Scan for the cell matching the given text and deliver its [X, Y] coordinate at center. 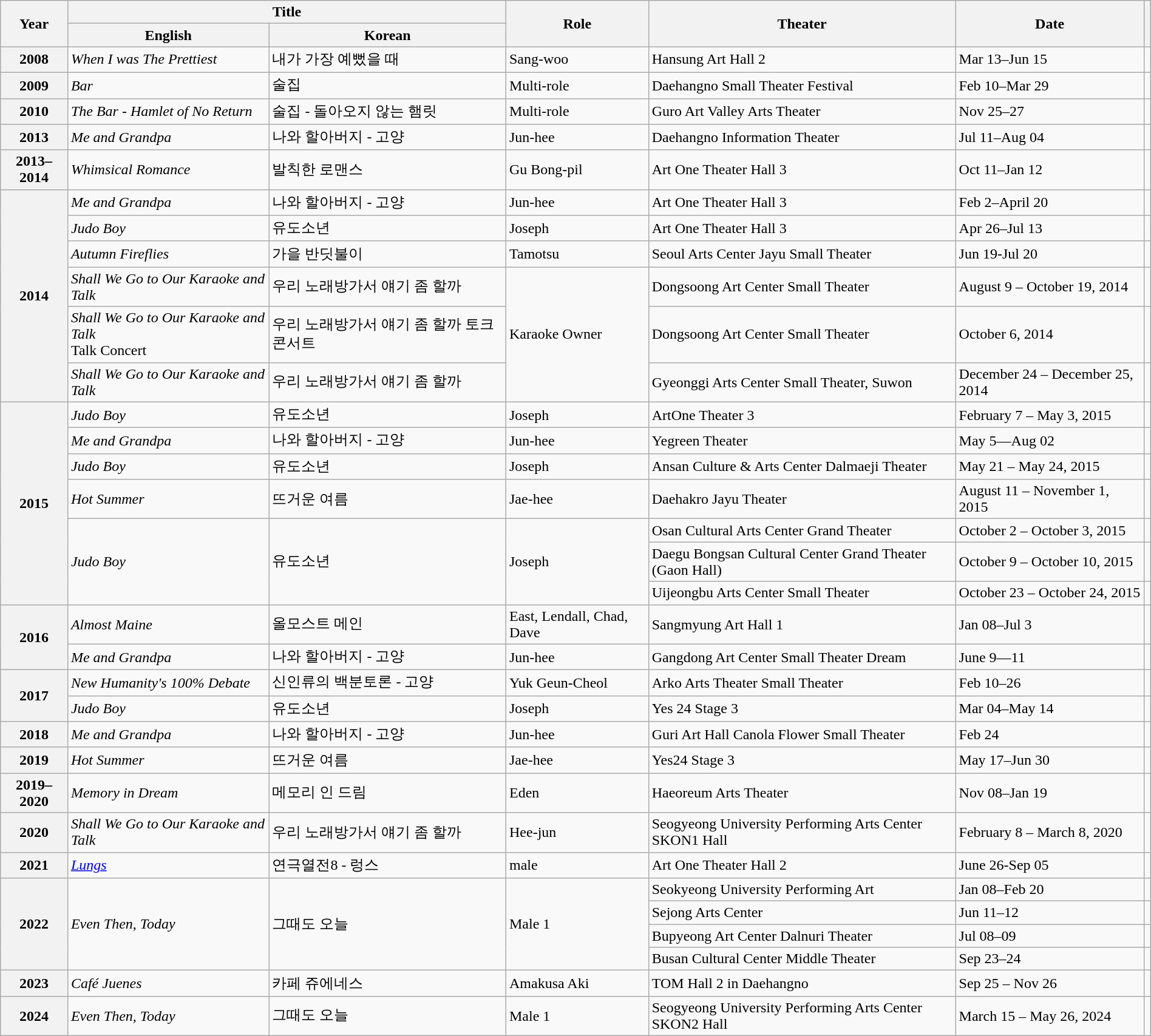
Seokyeong University Performing Art [802, 890]
Daehakro Jayu Theater [802, 499]
TOM Hall 2 in Daehangno [802, 983]
English [168, 35]
Café Juenes [168, 983]
Year [34, 24]
October 23 – October 24, 2015 [1050, 593]
Guro Art Valley Arts Theater [802, 112]
2018 [34, 734]
2022 [34, 924]
May 21 – May 24, 2015 [1050, 466]
2014 [34, 296]
Autumn Fireflies [168, 254]
우리 노래방가서 얘기 좀 할까 토크 콘서트 [387, 334]
Jul 11–Aug 04 [1050, 137]
Shall We Go to Our Karaoke and TalkTalk Concert [168, 334]
2010 [34, 112]
Apr 26–Jul 13 [1050, 228]
Uijeongbu Arts Center Small Theater [802, 593]
Mar 13–Jun 15 [1050, 59]
Memory in Dream [168, 793]
메모리 인 드림 [387, 793]
2019 [34, 760]
Oct 11–Jan 12 [1050, 170]
Role [577, 24]
Gangdong Art Center Small Theater Dream [802, 657]
Eden [577, 793]
Jan 08–Feb 20 [1050, 890]
ArtOne Theater 3 [802, 415]
2020 [34, 833]
Tamotsu [577, 254]
Yes 24 Stage 3 [802, 709]
March 15 – May 26, 2024 [1050, 1016]
Daehangno Information Theater [802, 137]
Feb 2–April 20 [1050, 203]
The Bar - Hamlet of No Return [168, 112]
Yes24 Stage 3 [802, 760]
Title [287, 12]
Gyeonggi Arts Center Small Theater, Suwon [802, 382]
August 9 – October 19, 2014 [1050, 286]
May 5—Aug 02 [1050, 441]
술집 - 돌아오지 않는 햄릿 [387, 112]
2013–2014 [34, 170]
2009 [34, 85]
Nov 08–Jan 19 [1050, 793]
Osan Cultural Arts Center Grand Theater [802, 530]
가을 반딧불이 [387, 254]
Nov 25–27 [1050, 112]
February 7 – May 3, 2015 [1050, 415]
Lungs [168, 865]
Gu Bong-pil [577, 170]
Haeoreum Arts Theater [802, 793]
Korean [387, 35]
연극열전8 - 렁스 [387, 865]
술집 [387, 85]
Yuk Geun-Cheol [577, 683]
Almost Maine [168, 624]
2008 [34, 59]
Daehangno Small Theater Festival [802, 85]
Daegu Bongsan Cultural Center Grand Theater (Gaon Hall) [802, 562]
Date [1050, 24]
Feb 24 [1050, 734]
Seogyeong University Performing Arts Center SKON1 Hall [802, 833]
Sep 25 – Nov 26 [1050, 983]
Sep 23–24 [1050, 959]
May 17–Jun 30 [1050, 760]
내가 가장 예뻤을 때 [387, 59]
2023 [34, 983]
2024 [34, 1016]
신인류의 백분토론 - 고양 [387, 683]
Bar [168, 85]
Hee-jun [577, 833]
Hansung Art Hall 2 [802, 59]
2021 [34, 865]
December 24 – December 25, 2014 [1050, 382]
Guri Art Hall Canola Flower Small Theater [802, 734]
October 2 – October 3, 2015 [1050, 530]
Amakusa Aki [577, 983]
Busan Cultural Center Middle Theater [802, 959]
October 9 – October 10, 2015 [1050, 562]
Karaoke Owner [577, 334]
Bupyeong Art Center Dalnuri Theater [802, 936]
Sejong Arts Center [802, 913]
Whimsical Romance [168, 170]
June 9—11 [1050, 657]
Arko Arts Theater Small Theater [802, 683]
Theater [802, 24]
2015 [34, 503]
October 6, 2014 [1050, 334]
Jul 08–09 [1050, 936]
Sangmyung Art Hall 1 [802, 624]
2013 [34, 137]
Jun 11–12 [1050, 913]
New Humanity's 100% Debate [168, 683]
male [577, 865]
Ansan Culture & Arts Center Dalmaeji Theater [802, 466]
카페 쥬에네스 [387, 983]
East, Lendall, Chad, Dave [577, 624]
Seogyeong University Performing Arts Center SKON2 Hall [802, 1016]
Feb 10–26 [1050, 683]
Feb 10–Mar 29 [1050, 85]
Art One Theater Hall 2 [802, 865]
올모스트 메인 [387, 624]
Jan 08–Jul 3 [1050, 624]
Jun 19-Jul 20 [1050, 254]
2019–2020 [34, 793]
2016 [34, 637]
Yegreen Theater [802, 441]
Mar 04–May 14 [1050, 709]
발칙한 로맨스 [387, 170]
August 11 – November 1, 2015 [1050, 499]
Sang-woo [577, 59]
June 26-Sep 05 [1050, 865]
When I was The Prettiest [168, 59]
2017 [34, 696]
Seoul Arts Center Jayu Small Theater [802, 254]
February 8 – March 8, 2020 [1050, 833]
